Return [X, Y] of the center of cell containing provided text 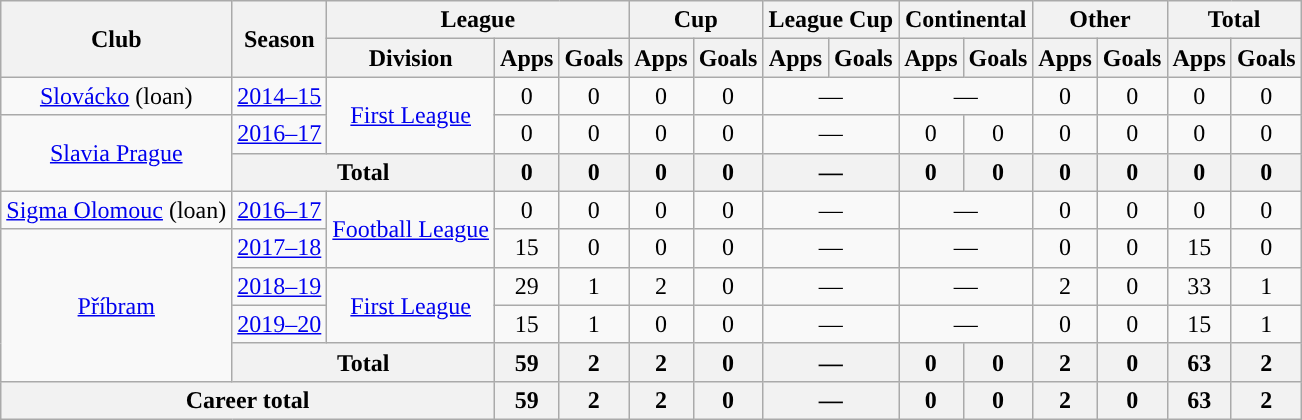
2019–20 [280, 324]
Football League [411, 229]
Club [116, 39]
29 [527, 286]
Continental [966, 20]
2014–15 [280, 96]
2018–19 [280, 286]
Slavia Prague [116, 153]
Sigma Olomouc (loan) [116, 210]
Season [280, 39]
Career total [248, 400]
2017–18 [280, 248]
League Cup [831, 20]
Příbram [116, 305]
League [478, 20]
Cup [696, 20]
33 [1199, 286]
Division [411, 58]
Slovácko (loan) [116, 96]
Other [1100, 20]
